Return the (x, y) coordinate for the center point of the cell that contains the specified text.  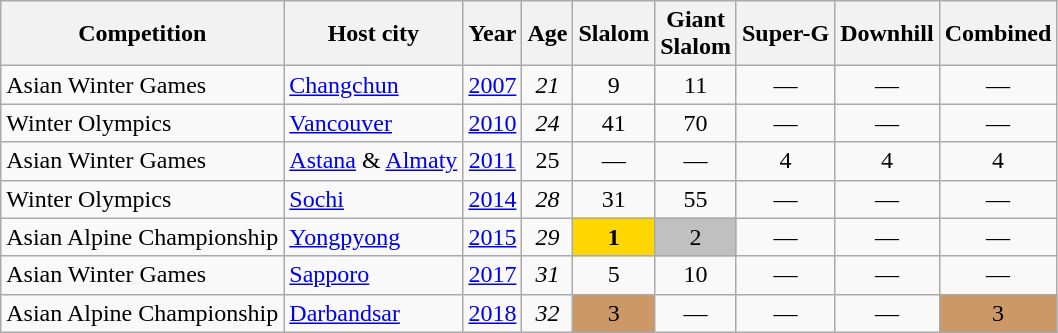
2010 (492, 123)
28 (548, 199)
2011 (492, 161)
Competition (142, 34)
41 (614, 123)
55 (696, 199)
2015 (492, 237)
Host city (374, 34)
9 (614, 85)
GiantSlalom (696, 34)
Year (492, 34)
25 (548, 161)
2014 (492, 199)
21 (548, 85)
5 (614, 275)
Yongpyong (374, 237)
Super-G (785, 34)
32 (548, 313)
2018 (492, 313)
Vancouver (374, 123)
Sapporo (374, 275)
2017 (492, 275)
2 (696, 237)
11 (696, 85)
Combined (998, 34)
Astana & Almaty (374, 161)
10 (696, 275)
Age (548, 34)
Downhill (887, 34)
24 (548, 123)
Sochi (374, 199)
Darbandsar (374, 313)
Slalom (614, 34)
29 (548, 237)
70 (696, 123)
1 (614, 237)
Changchun (374, 85)
2007 (492, 85)
